Locate the cell with the specified text and output its [X, Y] center coordinate. 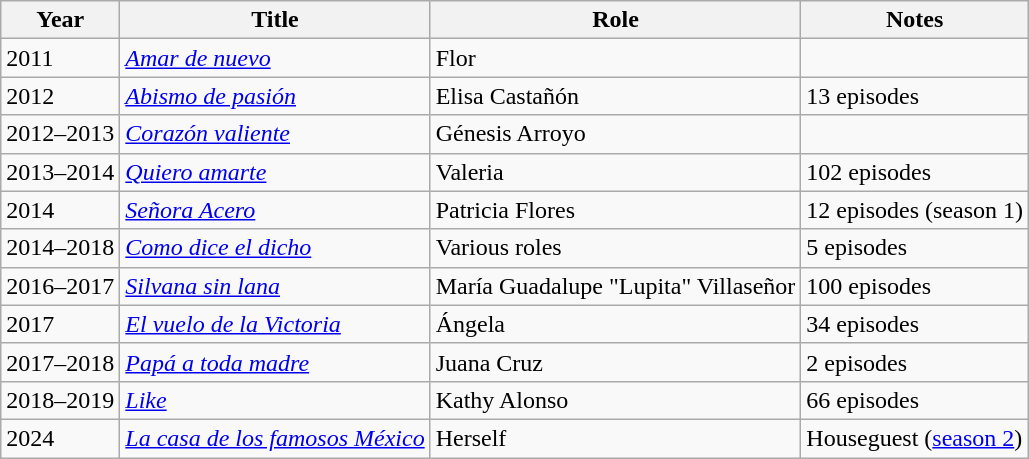
Herself [616, 438]
Génesis Arroyo [616, 134]
Papá a toda madre [275, 362]
Kathy Alonso [616, 400]
La casa de los famosos México [275, 438]
Como dice el dicho [275, 248]
2011 [60, 58]
Title [275, 20]
13 episodes [915, 96]
Abismo de pasión [275, 96]
El vuelo de la Victoria [275, 324]
Amar de nuevo [275, 58]
Notes [915, 20]
5 episodes [915, 248]
2017 [60, 324]
Role [616, 20]
66 episodes [915, 400]
Valeria [616, 172]
2014–2018 [60, 248]
Quiero amarte [275, 172]
Señora Acero [275, 210]
34 episodes [915, 324]
Corazón valiente [275, 134]
Patricia Flores [616, 210]
Houseguest (season 2) [915, 438]
102 episodes [915, 172]
Like [275, 400]
2014 [60, 210]
María Guadalupe "Lupita" Villaseñor [616, 286]
100 episodes [915, 286]
2012 [60, 96]
2018–2019 [60, 400]
Juana Cruz [616, 362]
Ángela [616, 324]
Elisa Castañón [616, 96]
Flor [616, 58]
2012–2013 [60, 134]
12 episodes (season 1) [915, 210]
2017–2018 [60, 362]
2016–2017 [60, 286]
2 episodes [915, 362]
Various roles [616, 248]
2013–2014 [60, 172]
2024 [60, 438]
Year [60, 20]
Silvana sin lana [275, 286]
